Determine the [X, Y] coordinate at the center of the cell enclosing the given text.  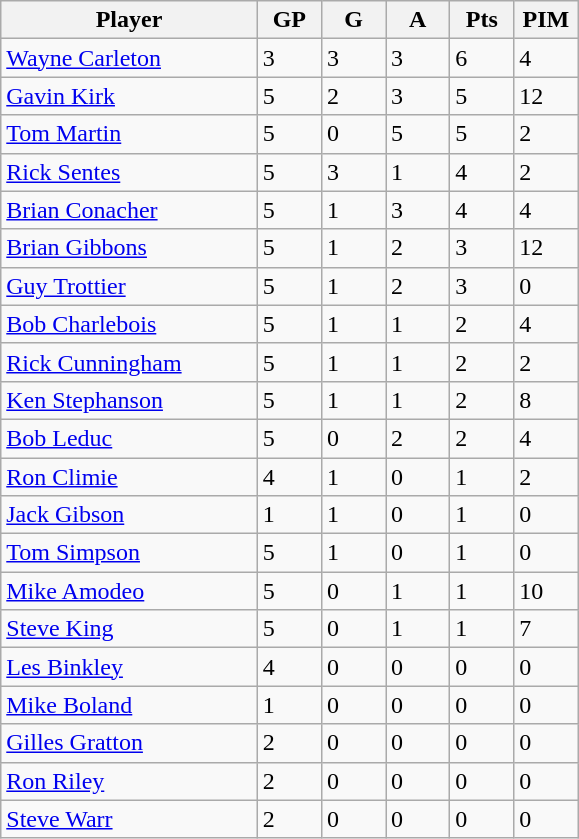
Rick Sentes [130, 172]
Rick Cunningham [130, 362]
Ron Riley [130, 781]
6 [482, 58]
Gavin Kirk [130, 96]
Brian Gibbons [130, 248]
Tom Martin [130, 134]
Tom Simpson [130, 553]
Gilles Gratton [130, 743]
GP [289, 20]
8 [546, 400]
Pts [482, 20]
Bob Charlebois [130, 324]
Jack Gibson [130, 515]
Steve King [130, 629]
7 [546, 629]
Les Binkley [130, 667]
Ron Climie [130, 477]
A [418, 20]
Steve Warr [130, 819]
Ken Stephanson [130, 400]
Mike Amodeo [130, 591]
Bob Leduc [130, 438]
Mike Boland [130, 705]
Guy Trottier [130, 286]
Wayne Carleton [130, 58]
Player [130, 20]
10 [546, 591]
G [353, 20]
PIM [546, 20]
Brian Conacher [130, 210]
